Locate the cell with the specified text and output its [x, y] center coordinate. 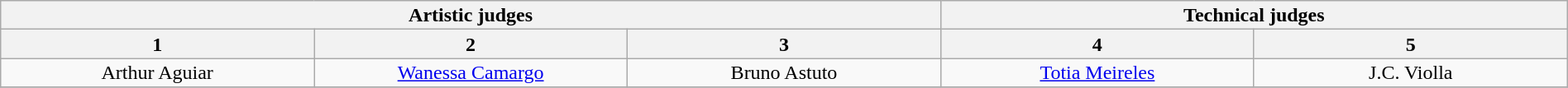
Technical judges [1254, 15]
4 [1097, 44]
Totia Meireles [1097, 72]
Artistic judges [471, 15]
1 [157, 44]
J.C. Violla [1411, 72]
5 [1411, 44]
2 [471, 44]
3 [784, 44]
Arthur Aguiar [157, 72]
Bruno Astuto [784, 72]
Wanessa Camargo [471, 72]
